Determine the (x, y) coordinate at the center of the cell enclosing the given text.  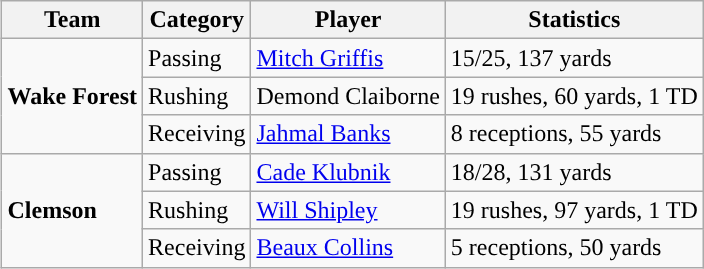
Player (348, 20)
Will Shipley (348, 210)
19 rushes, 97 yards, 1 TD (574, 210)
5 receptions, 50 yards (574, 248)
Statistics (574, 20)
Team (72, 20)
Clemson (72, 210)
Demond Claiborne (348, 96)
Mitch Griffis (348, 58)
Wake Forest (72, 96)
Category (197, 20)
8 receptions, 55 yards (574, 134)
19 rushes, 60 yards, 1 TD (574, 96)
15/25, 137 yards (574, 58)
18/28, 131 yards (574, 172)
Jahmal Banks (348, 134)
Cade Klubnik (348, 172)
Beaux Collins (348, 248)
